Capture the cell that displays the provided text and extract its (X, Y) central coordinate. 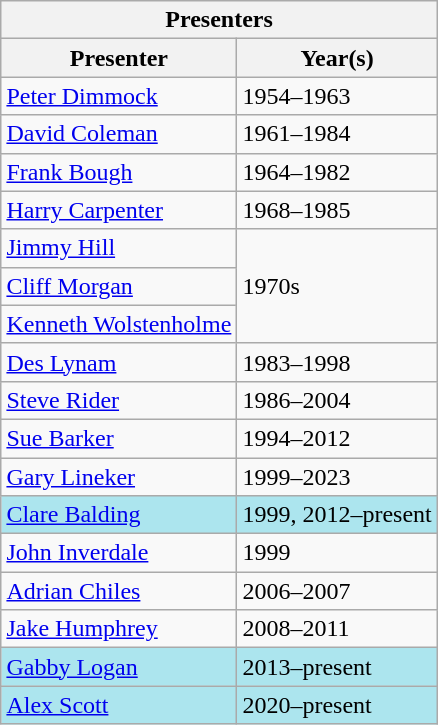
Clare Balding (119, 515)
2008–2011 (337, 629)
1954–1963 (337, 96)
1986–2004 (337, 400)
Jake Humphrey (119, 629)
1999, 2012–present (337, 515)
2006–2007 (337, 591)
1999 (337, 553)
1994–2012 (337, 438)
Year(s) (337, 58)
John Inverdale (119, 553)
1961–1984 (337, 134)
Jimmy Hill (119, 248)
2020–present (337, 705)
Alex Scott (119, 705)
1968–1985 (337, 210)
Adrian Chiles (119, 591)
1964–1982 (337, 172)
Sue Barker (119, 438)
Presenter (119, 58)
2013–present (337, 667)
Gabby Logan (119, 667)
Kenneth Wolstenholme (119, 324)
Gary Lineker (119, 477)
Steve Rider (119, 400)
Cliff Morgan (119, 286)
Presenters (219, 20)
Peter Dimmock (119, 96)
Harry Carpenter (119, 210)
Des Lynam (119, 362)
1970s (337, 286)
1999–2023 (337, 477)
1983–1998 (337, 362)
Frank Bough (119, 172)
David Coleman (119, 134)
